Capture the cell that displays the provided text and extract its [X, Y] central coordinate. 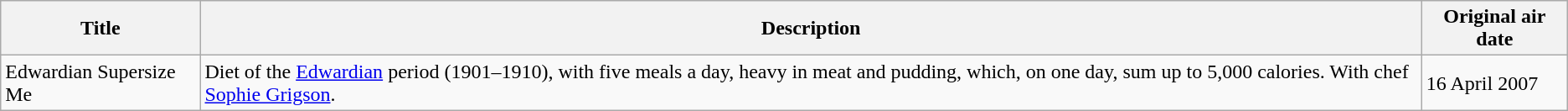
16 April 2007 [1494, 82]
Title [101, 29]
Description [811, 29]
Edwardian Supersize Me [101, 82]
Original air date [1494, 29]
